Identify which cell holds the provided text, then report its [x, y] central coordinate. 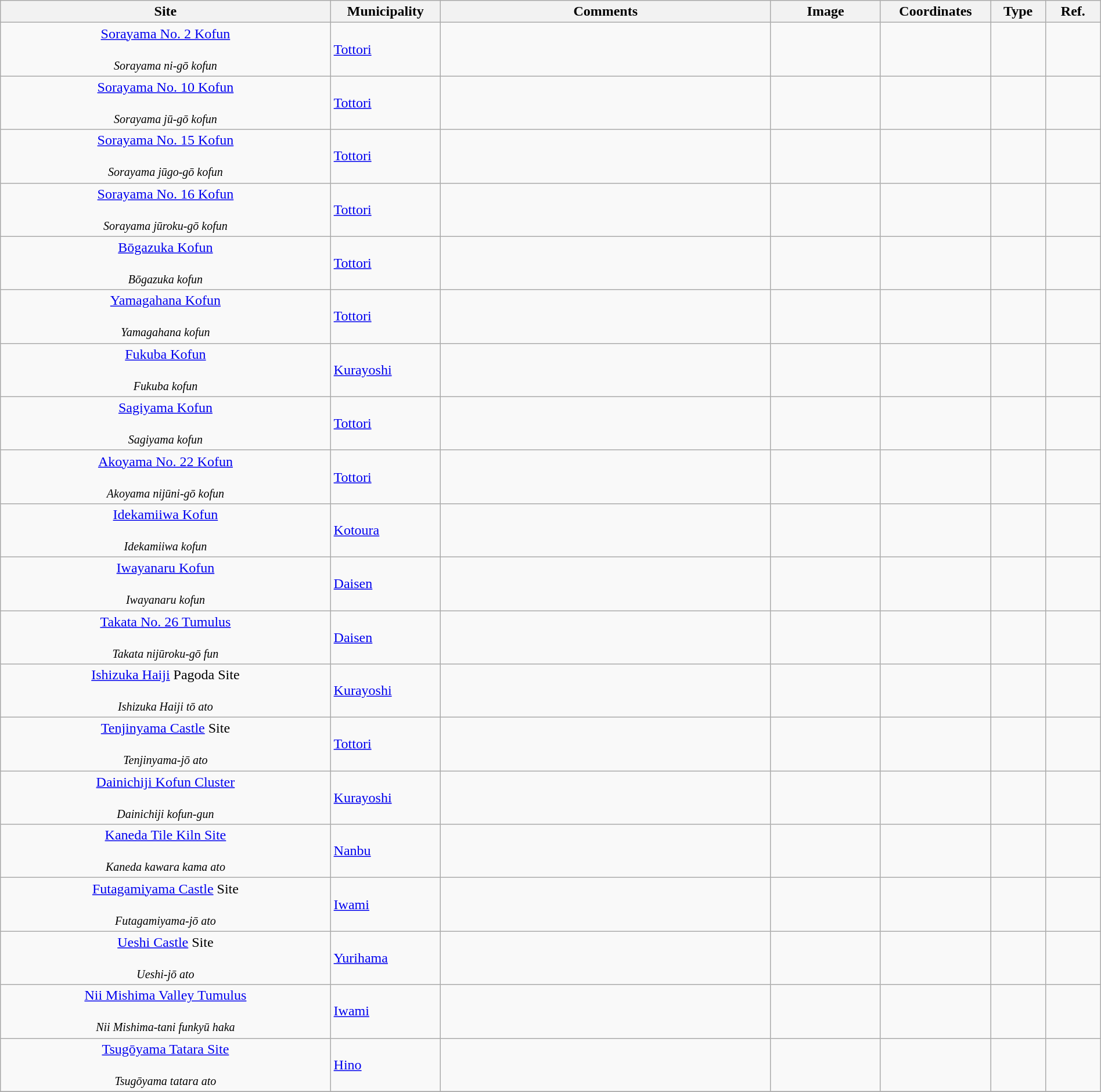
Tenjinyama Castle SiteTenjinyama-jō ato [165, 744]
Iwayanaru KofunIwayanaru kofun [165, 583]
Type [1019, 12]
Yurihama [386, 958]
Takata No. 26 TumulusTakata nijūroku-gō fun [165, 637]
Municipality [386, 12]
Image [826, 12]
Sorayama No. 2 KofunSorayama ni-gō kofun [165, 49]
Bōgazuka KofunBōgazuka kofun [165, 263]
Futagamiyama Castle SiteFutagamiyama-jō ato [165, 904]
Idekamiiwa KofunIdekamiiwa kofun [165, 530]
Nii Mishima Valley TumulusNii Mishima-tani funkyū haka [165, 1011]
Nanbu [386, 851]
Coordinates [935, 12]
Tsugōyama Tatara SiteTsugōyama tatara ato [165, 1065]
Sorayama No. 10 KofunSorayama jū-gō kofun [165, 103]
Kaneda Tile Kiln SiteKaneda kawara kama ato [165, 851]
Ishizuka Haiji Pagoda SiteIshizuka Haiji tō ato [165, 691]
Yamagahana KofunYamagahana kofun [165, 316]
Sorayama No. 15 KofunSorayama jūgo-gō kofun [165, 156]
Kotoura [386, 530]
Sagiyama KofunSagiyama kofun [165, 423]
Fukuba KofunFukuba kofun [165, 370]
Comments [606, 12]
Ueshi Castle SiteUeshi-jō ato [165, 958]
Dainichiji Kofun ClusterDainichiji kofun-gun [165, 798]
Ref. [1073, 12]
Hino [386, 1065]
Akoyama No. 22 KofunAkoyama nijūni-gō kofun [165, 477]
Sorayama No. 16 KofunSorayama jūroku-gō kofun [165, 210]
Site [165, 12]
